From the cell containing the given text, extract its center point as (x, y) coordinate. 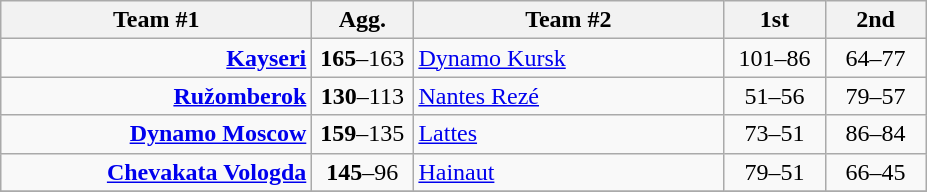
Team #2 (568, 20)
Lattes (568, 134)
Ružomberok (156, 96)
79–51 (774, 172)
66–45 (876, 172)
Chevakata Vologda (156, 172)
1st (774, 20)
Dynamo Moscow (156, 134)
Agg. (362, 20)
101–86 (774, 58)
86–84 (876, 134)
73–51 (774, 134)
130–113 (362, 96)
Hainaut (568, 172)
Kayseri (156, 58)
165–163 (362, 58)
2nd (876, 20)
145–96 (362, 172)
64–77 (876, 58)
Team #1 (156, 20)
79–57 (876, 96)
Dynamo Kursk (568, 58)
51–56 (774, 96)
159–135 (362, 134)
Nantes Rezé (568, 96)
